Return (X, Y) of the center of cell containing provided text 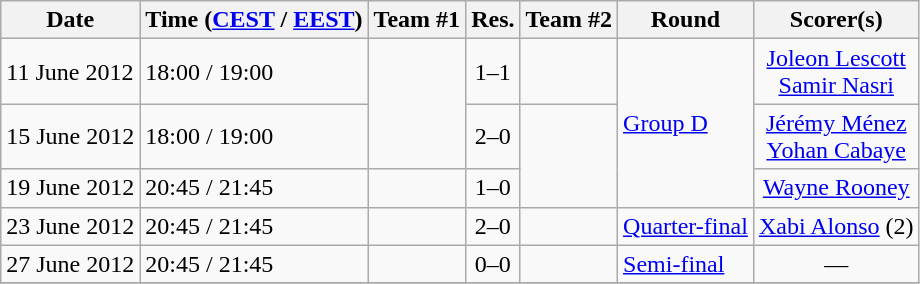
Group D (686, 123)
15 June 2012 (70, 136)
19 June 2012 (70, 188)
Res. (493, 20)
Jérémy MénezYohan Cabaye (836, 136)
27 June 2012 (70, 264)
Joleon LescottSamir Nasri (836, 72)
Round (686, 20)
Semi-final (686, 264)
1–0 (493, 188)
Xabi Alonso (2) (836, 226)
Wayne Rooney (836, 188)
Quarter-final (686, 226)
Scorer(s) (836, 20)
Team #2 (569, 20)
— (836, 264)
11 June 2012 (70, 72)
1–1 (493, 72)
Team #1 (417, 20)
0–0 (493, 264)
Time (CEST / EEST) (254, 20)
Date (70, 20)
23 June 2012 (70, 226)
